Return the (X, Y) coordinate for the center point of the cell that contains the specified text.  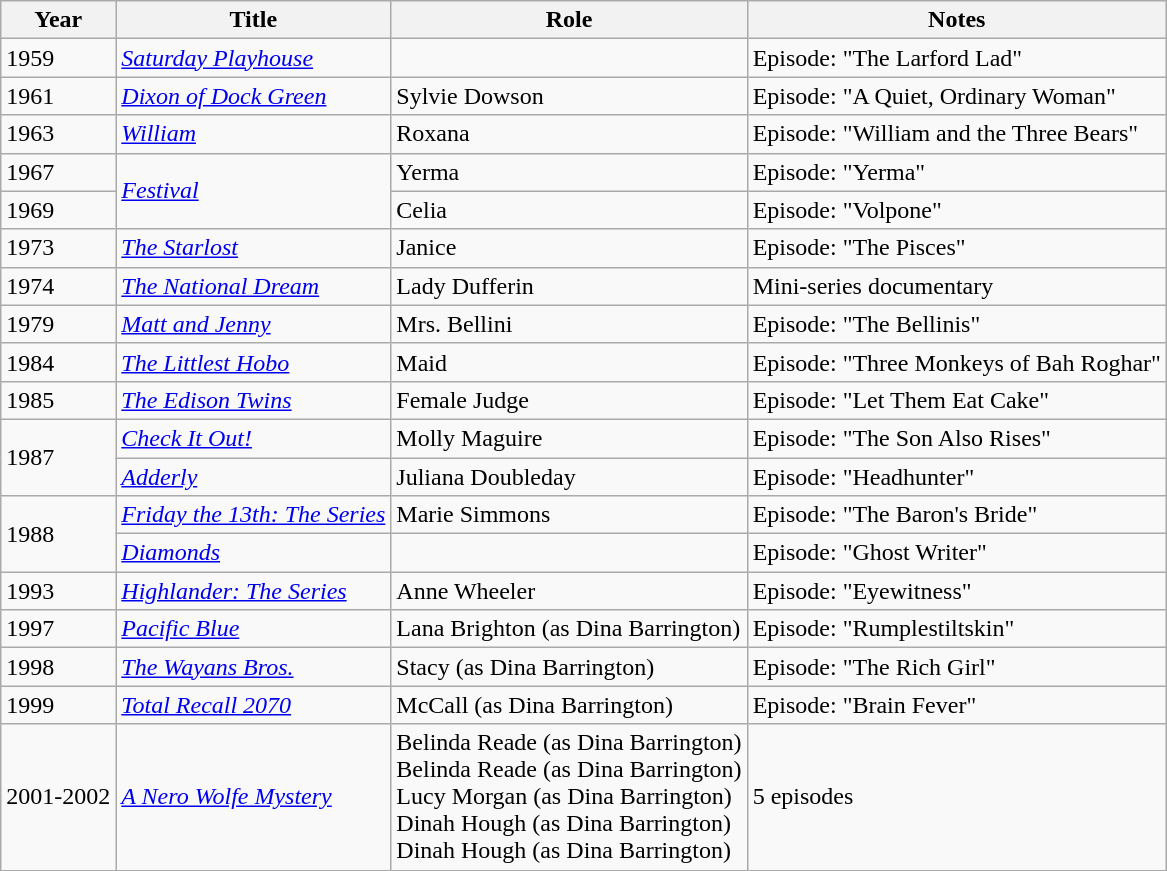
Matt and Jenny (254, 324)
Saturday Playhouse (254, 58)
William (254, 134)
Maid (569, 362)
1993 (58, 591)
Episode: "The Son Also Rises" (956, 438)
1985 (58, 400)
Female Judge (569, 400)
A Nero Wolfe Mystery (254, 797)
Episode: "Ghost Writer" (956, 553)
Lady Dufferin (569, 286)
1959 (58, 58)
Episode: "The Bellinis" (956, 324)
Episode: "Three Monkeys of Bah Roghar" (956, 362)
1984 (58, 362)
Title (254, 20)
1963 (58, 134)
Pacific Blue (254, 629)
Friday the 13th: The Series (254, 515)
Episode: "Volpone" (956, 210)
1969 (58, 210)
Celia (569, 210)
Total Recall 2070 (254, 705)
1979 (58, 324)
1998 (58, 667)
Role (569, 20)
Episode: "Yerma" (956, 172)
1974 (58, 286)
1961 (58, 96)
Episode: "A Quiet, Ordinary Woman" (956, 96)
Year (58, 20)
The Edison Twins (254, 400)
Lana Brighton (as Dina Barrington) (569, 629)
Janice (569, 248)
1988 (58, 534)
Anne Wheeler (569, 591)
Dixon of Dock Green (254, 96)
Episode: "The Larford Lad" (956, 58)
Episode: "The Pisces" (956, 248)
1973 (58, 248)
Episode: "The Rich Girl" (956, 667)
Yerma (569, 172)
Diamonds (254, 553)
Episode: "Rumplestiltskin" (956, 629)
2001-2002 (58, 797)
The Starlost (254, 248)
Adderly (254, 477)
Stacy (as Dina Barrington) (569, 667)
Check It Out! (254, 438)
1999 (58, 705)
Roxana (569, 134)
Molly Maguire (569, 438)
Episode: "Headhunter" (956, 477)
Mini-series documentary (956, 286)
Notes (956, 20)
Episode: "Brain Fever" (956, 705)
Episode: "The Baron's Bride" (956, 515)
1997 (58, 629)
Sylvie Dowson (569, 96)
Juliana Doubleday (569, 477)
The Littlest Hobo (254, 362)
Episode: "Eyewitness" (956, 591)
Episode: "William and the Three Bears" (956, 134)
Mrs. Bellini (569, 324)
The National Dream (254, 286)
Marie Simmons (569, 515)
Festival (254, 191)
The Wayans Bros. (254, 667)
Episode: "Let Them Eat Cake" (956, 400)
1967 (58, 172)
Highlander: The Series (254, 591)
1987 (58, 457)
5 episodes (956, 797)
McCall (as Dina Barrington) (569, 705)
